For the text-containing cell, return its midpoint in [x, y] coordinate format. 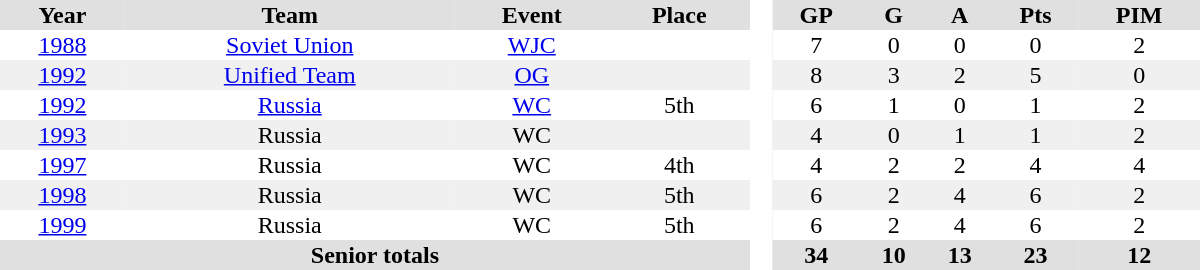
Team [290, 15]
GP [816, 15]
OG [532, 75]
34 [816, 255]
Pts [1036, 15]
1988 [62, 45]
WJC [532, 45]
Senior totals [375, 255]
1997 [62, 165]
23 [1036, 255]
10 [894, 255]
Year [62, 15]
5 [1036, 75]
13 [960, 255]
3 [894, 75]
8 [816, 75]
4th [680, 165]
PIM [1139, 15]
Place [680, 15]
Event [532, 15]
G [894, 15]
1993 [62, 135]
A [960, 15]
12 [1139, 255]
7 [816, 45]
Soviet Union [290, 45]
1998 [62, 195]
1999 [62, 225]
Unified Team [290, 75]
